Scan for the cell matching the given text and deliver its (x, y) coordinate at center. 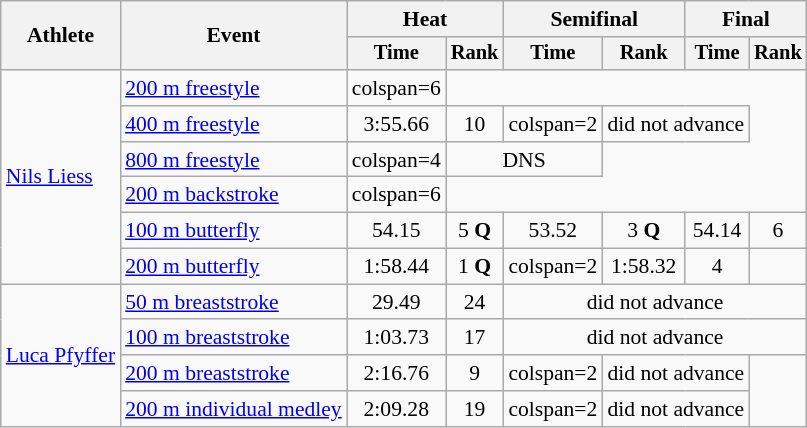
200 m individual medley (234, 409)
1:58.32 (644, 267)
Event (234, 36)
53.52 (552, 231)
400 m freestyle (234, 124)
100 m breaststroke (234, 338)
1 Q (475, 267)
200 m backstroke (234, 195)
Semifinal (594, 19)
29.49 (396, 302)
54.15 (396, 231)
10 (475, 124)
3 Q (644, 231)
1:58.44 (396, 267)
17 (475, 338)
4 (717, 267)
5 Q (475, 231)
200 m freestyle (234, 88)
800 m freestyle (234, 160)
Luca Pfyffer (60, 355)
9 (475, 373)
Final (746, 19)
200 m butterfly (234, 267)
Nils Liess (60, 177)
Athlete (60, 36)
DNS (524, 160)
3:55.66 (396, 124)
2:09.28 (396, 409)
100 m butterfly (234, 231)
19 (475, 409)
24 (475, 302)
2:16.76 (396, 373)
1:03.73 (396, 338)
Heat (426, 19)
6 (778, 231)
54.14 (717, 231)
colspan=4 (396, 160)
50 m breaststroke (234, 302)
200 m breaststroke (234, 373)
